Provide the (x, y) coordinate of the cell's center where the given text is located.  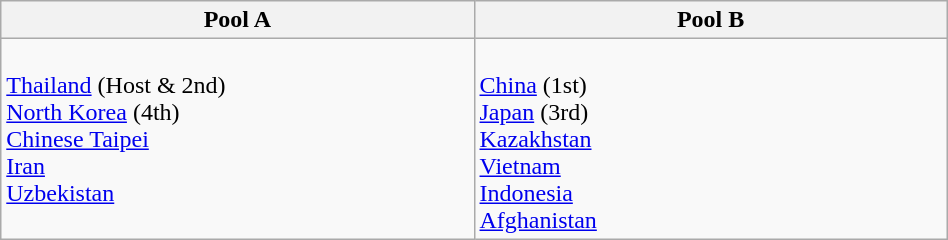
Thailand (Host & 2nd) North Korea (4th) Chinese Taipei Iran Uzbekistan (238, 139)
Pool A (238, 20)
China (1st) Japan (3rd) Kazakhstan Vietnam Indonesia Afghanistan (710, 139)
Pool B (710, 20)
